From the cell containing the given text, extract its center point as [X, Y] coordinate. 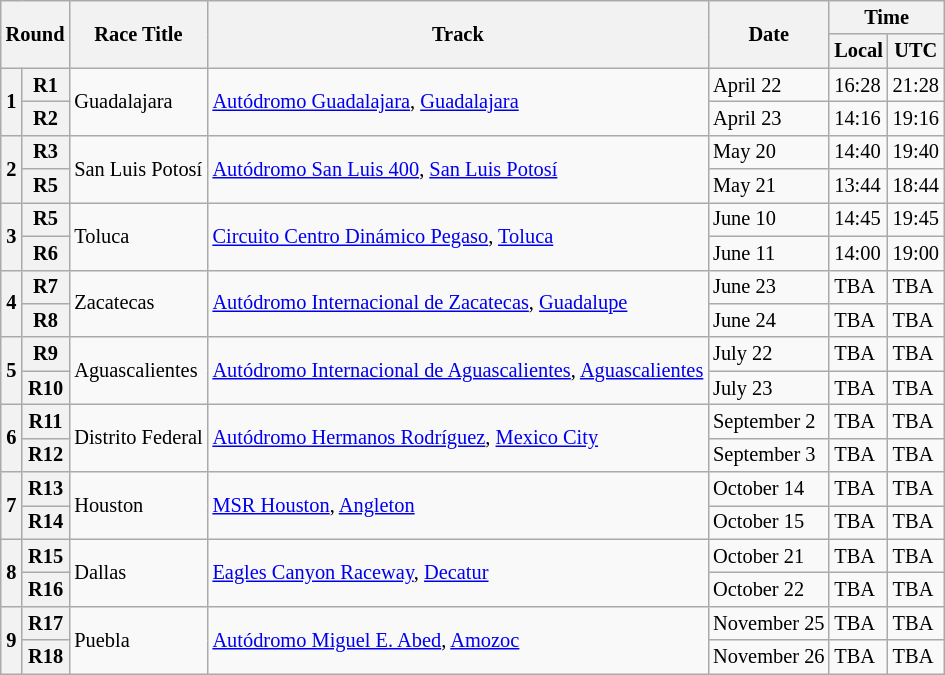
14:16 [858, 118]
Autódromo San Luis 400, San Luis Potosí [458, 168]
Zacatecas [138, 304]
Houston [138, 506]
Date [768, 34]
Toluca [138, 236]
R16 [46, 589]
Autódromo Hermanos Rodríguez, Mexico City [458, 438]
Guadalajara [138, 102]
6 [12, 438]
May 21 [768, 186]
Local [858, 51]
Distrito Federal [138, 438]
R9 [46, 354]
3 [12, 236]
July 23 [768, 388]
Puebla [138, 640]
R1 [46, 85]
8 [12, 572]
R11 [46, 421]
14:45 [858, 219]
October 21 [768, 556]
5 [12, 370]
June 10 [768, 219]
R15 [46, 556]
June 11 [768, 253]
Time [886, 17]
19:16 [916, 118]
April 23 [768, 118]
Autódromo Internacional de Zacatecas, Guadalupe [458, 304]
Round [36, 34]
4 [12, 304]
San Luis Potosí [138, 168]
June 24 [768, 320]
R2 [46, 118]
R3 [46, 152]
7 [12, 506]
September 2 [768, 421]
16:28 [858, 85]
UTC [916, 51]
October 14 [768, 489]
14:00 [858, 253]
R12 [46, 455]
R10 [46, 388]
14:40 [858, 152]
Race Title [138, 34]
13:44 [858, 186]
R14 [46, 522]
Eagles Canyon Raceway, Decatur [458, 572]
9 [12, 640]
Aguascalientes [138, 370]
Dallas [138, 572]
MSR Houston, Angleton [458, 506]
21:28 [916, 85]
18:44 [916, 186]
19:40 [916, 152]
September 3 [768, 455]
April 22 [768, 85]
June 23 [768, 287]
R13 [46, 489]
R7 [46, 287]
R6 [46, 253]
October 15 [768, 522]
October 22 [768, 589]
Autódromo Guadalajara, Guadalajara [458, 102]
Autódromo Miguel E. Abed, Amozoc [458, 640]
July 22 [768, 354]
R8 [46, 320]
19:00 [916, 253]
R17 [46, 623]
19:45 [916, 219]
1 [12, 102]
R18 [46, 657]
2 [12, 168]
Track [458, 34]
Autódromo Internacional de Aguascalientes, Aguascalientes [458, 370]
November 25 [768, 623]
Circuito Centro Dinámico Pegaso, Toluca [458, 236]
May 20 [768, 152]
November 26 [768, 657]
